Detect which cell encompasses the target text, then output its [X, Y] center coordinate. 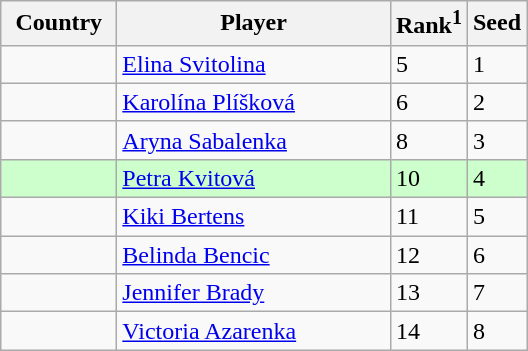
11 [428, 217]
Jennifer Brady [254, 293]
3 [496, 140]
Karolína Plíšková [254, 102]
7 [496, 293]
12 [428, 255]
1 [496, 64]
2 [496, 102]
Aryna Sabalenka [254, 140]
Kiki Bertens [254, 217]
4 [496, 178]
14 [428, 331]
13 [428, 293]
Country [59, 24]
Rank1 [428, 24]
10 [428, 178]
Belinda Bencic [254, 255]
Victoria Azarenka [254, 331]
Elina Svitolina [254, 64]
Seed [496, 24]
Petra Kvitová [254, 178]
Player [254, 24]
